Find where the given text appears and provide that cell's center as (x, y) coordinate. 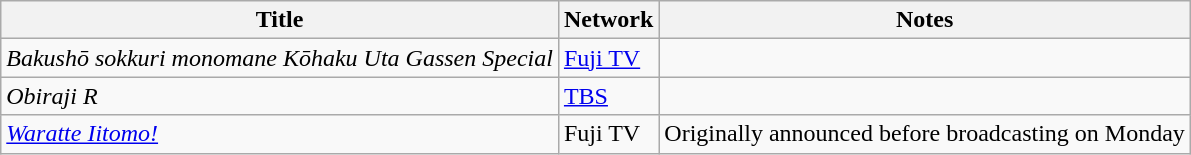
TBS (608, 96)
Bakushō sokkuri monomane Kōhaku Uta Gassen Special (280, 58)
Title (280, 20)
Waratte Iitomo! (280, 134)
Notes (925, 20)
Obiraji R (280, 96)
Network (608, 20)
Originally announced before broadcasting on Monday (925, 134)
